Find where the given text appears and provide that cell's center as (X, Y) coordinate. 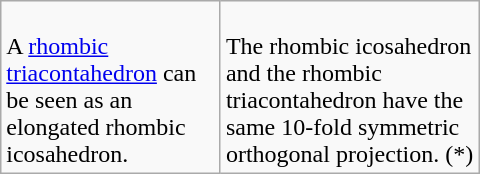
The rhombic icosahedron and the rhombic triacontahedron have the same 10-fold symmetric orthogonal projection. (*) (350, 88)
A rhombic triacontahedron can be seen as an elongated rhombic icosahedron. (111, 88)
